Scan for the cell matching the given text and deliver its [X, Y] coordinate at center. 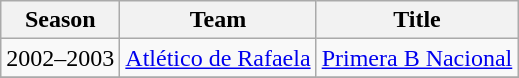
2002–2003 [60, 58]
Primera B Nacional [417, 58]
Title [417, 20]
Season [60, 20]
Atlético de Rafaela [218, 58]
Team [218, 20]
